Identify which cell holds the provided text, then report its [X, Y] central coordinate. 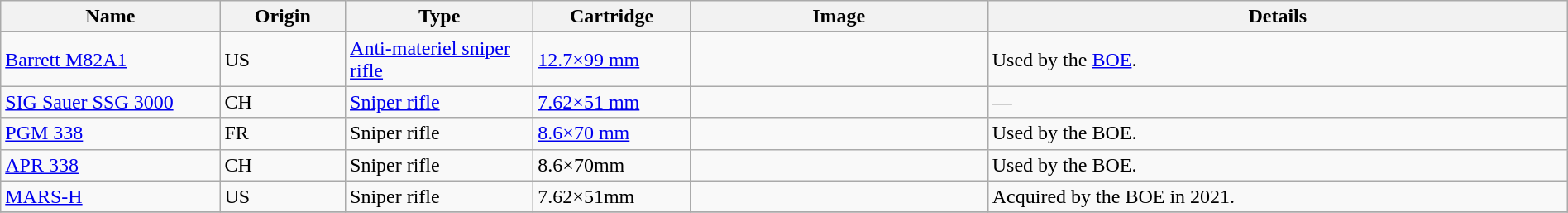
Anti-materiel sniper rifle [440, 60]
PGM 338 [111, 133]
Cartridge [612, 17]
Acquired by the BOE in 2021. [1277, 196]
Origin [283, 17]
MARS-H [111, 196]
APR 338 [111, 165]
12.7×99 mm [612, 60]
8.6×70 mm [612, 133]
— [1277, 102]
Name [111, 17]
Barrett M82A1 [111, 60]
SIG Sauer SSG 3000 [111, 102]
7.62×51mm [612, 196]
Details [1277, 17]
8.6×70mm [612, 165]
Image [839, 17]
7.62×51 mm [612, 102]
FR [283, 133]
Type [440, 17]
